Locate the cell with the specified text and output its (X, Y) center coordinate. 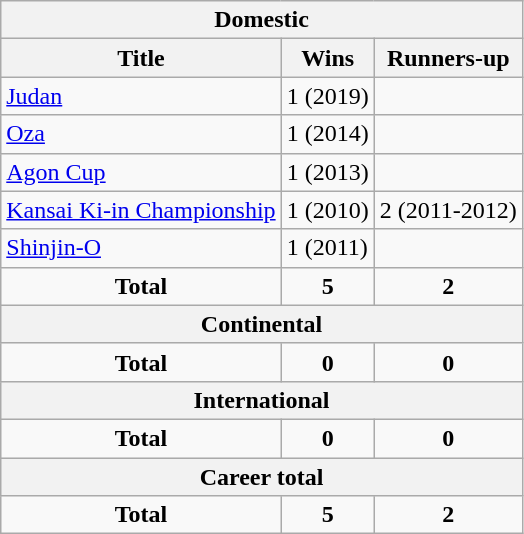
Judan (141, 96)
2 (2011-2012) (448, 210)
1 (2013) (328, 172)
1 (2010) (328, 210)
Career total (262, 477)
1 (2019) (328, 96)
1 (2014) (328, 134)
Title (141, 58)
1 (2011) (328, 248)
Continental (262, 324)
Agon Cup (141, 172)
Runners-up (448, 58)
Wins (328, 58)
Domestic (262, 20)
International (262, 400)
Kansai Ki-in Championship (141, 210)
Oza (141, 134)
Shinjin-O (141, 248)
